Pinpoint the cell where the given text exists, returning its (X, Y) midpoint coordinate. 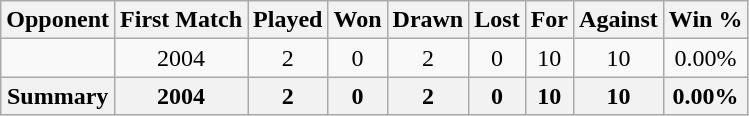
Summary (58, 96)
Played (288, 20)
Opponent (58, 20)
Drawn (428, 20)
Win % (706, 20)
For (549, 20)
Lost (497, 20)
Against (619, 20)
Won (358, 20)
First Match (182, 20)
